Locate the cell with the specified text and output its [x, y] center coordinate. 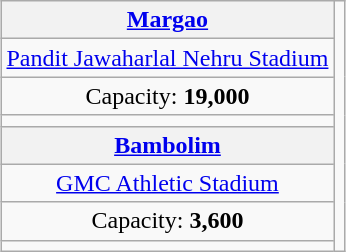
Pandit Jawaharlal Nehru Stadium [168, 58]
Capacity: 3,600 [168, 221]
Bambolim [168, 145]
Capacity: 19,000 [168, 96]
Margao [168, 20]
GMC Athletic Stadium [168, 183]
